From the cell containing the given text, extract its center point as [X, Y] coordinate. 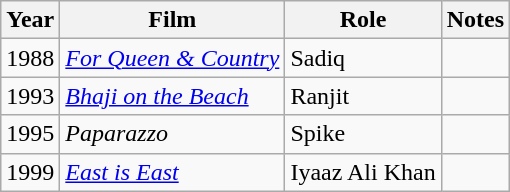
Bhaji on the Beach [172, 96]
Iyaaz Ali Khan [363, 172]
Role [363, 20]
1988 [30, 58]
Spike [363, 134]
Sadiq [363, 58]
1993 [30, 96]
Notes [475, 20]
Ranjit [363, 96]
1995 [30, 134]
East is East [172, 172]
Paparazzo [172, 134]
1999 [30, 172]
Year [30, 20]
For Queen & Country [172, 58]
Film [172, 20]
